Return the [x, y] coordinate for the center point of the cell that contains the specified text.  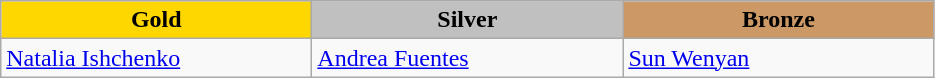
Sun Wenyan [778, 58]
Bronze [778, 20]
Silver [468, 20]
Gold [156, 20]
Andrea Fuentes [468, 58]
Natalia Ishchenko [156, 58]
